Return [X, Y] of the center of cell containing provided text 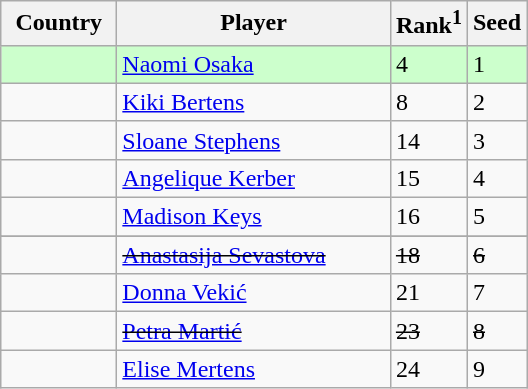
5 [496, 217]
21 [428, 293]
9 [496, 369]
Madison Keys [254, 217]
Sloane Stephens [254, 140]
3 [496, 140]
Player [254, 24]
24 [428, 369]
Seed [496, 24]
23 [428, 331]
Country [59, 24]
6 [496, 255]
Rank1 [428, 24]
7 [496, 293]
Donna Vekić [254, 293]
Elise Mertens [254, 369]
Kiki Bertens [254, 102]
18 [428, 255]
Naomi Osaka [254, 64]
1 [496, 64]
15 [428, 178]
2 [496, 102]
Angelique Kerber [254, 178]
Petra Martić [254, 331]
14 [428, 140]
16 [428, 217]
Anastasija Sevastova [254, 255]
